Identify which cell holds the provided text, then report its [X, Y] central coordinate. 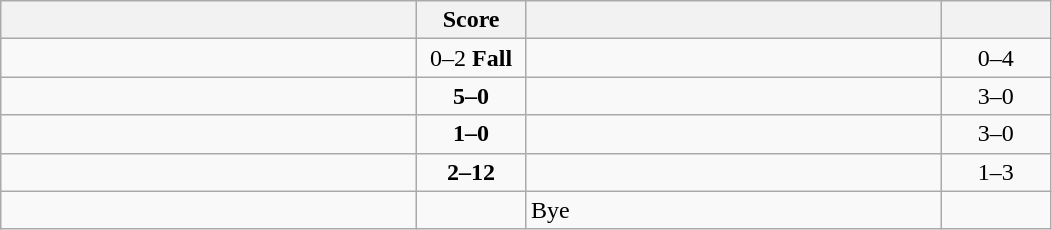
2–12 [472, 172]
0–2 Fall [472, 58]
Bye [733, 210]
5–0 [472, 96]
Score [472, 20]
1–0 [472, 134]
0–4 [996, 58]
1–3 [996, 172]
